Locate the cell with the specified text and output its (x, y) center coordinate. 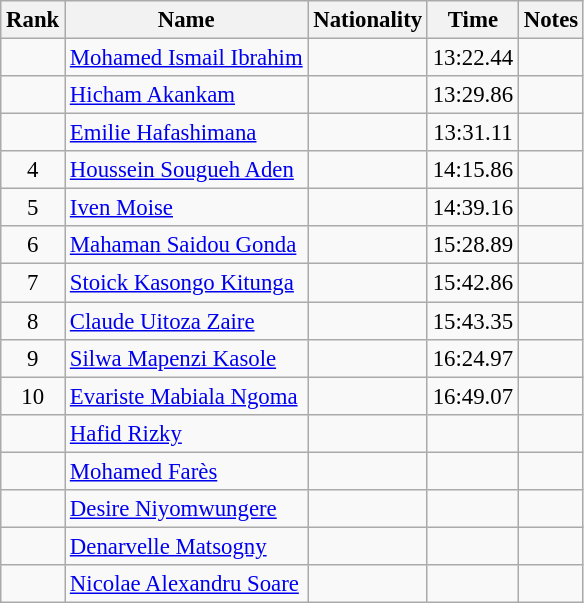
Name (186, 20)
14:15.86 (472, 170)
10 (33, 396)
16:49.07 (472, 396)
6 (33, 245)
Nationality (368, 20)
15:43.35 (472, 321)
Evariste Mabiala Ngoma (186, 396)
7 (33, 283)
Rank (33, 20)
Hafid Rizky (186, 433)
8 (33, 321)
4 (33, 170)
Mohamed Farès (186, 471)
13:31.11 (472, 133)
Hicham Akankam (186, 95)
Houssein Sougueh Aden (186, 170)
Mahaman Saidou Gonda (186, 245)
Notes (550, 20)
9 (33, 358)
Emilie Hafashimana (186, 133)
5 (33, 208)
Silwa Mapenzi Kasole (186, 358)
Denarvelle Matsogny (186, 546)
Mohamed Ismail Ibrahim (186, 58)
16:24.97 (472, 358)
Desire Niyomwungere (186, 509)
15:42.86 (472, 283)
Iven Moise (186, 208)
Claude Uitoza Zaire (186, 321)
13:22.44 (472, 58)
15:28.89 (472, 245)
14:39.16 (472, 208)
Nicolae Alexandru Soare (186, 584)
Stoick Kasongo Kitunga (186, 283)
13:29.86 (472, 95)
Time (472, 20)
